Pinpoint the cell where the given text exists, returning its [x, y] midpoint coordinate. 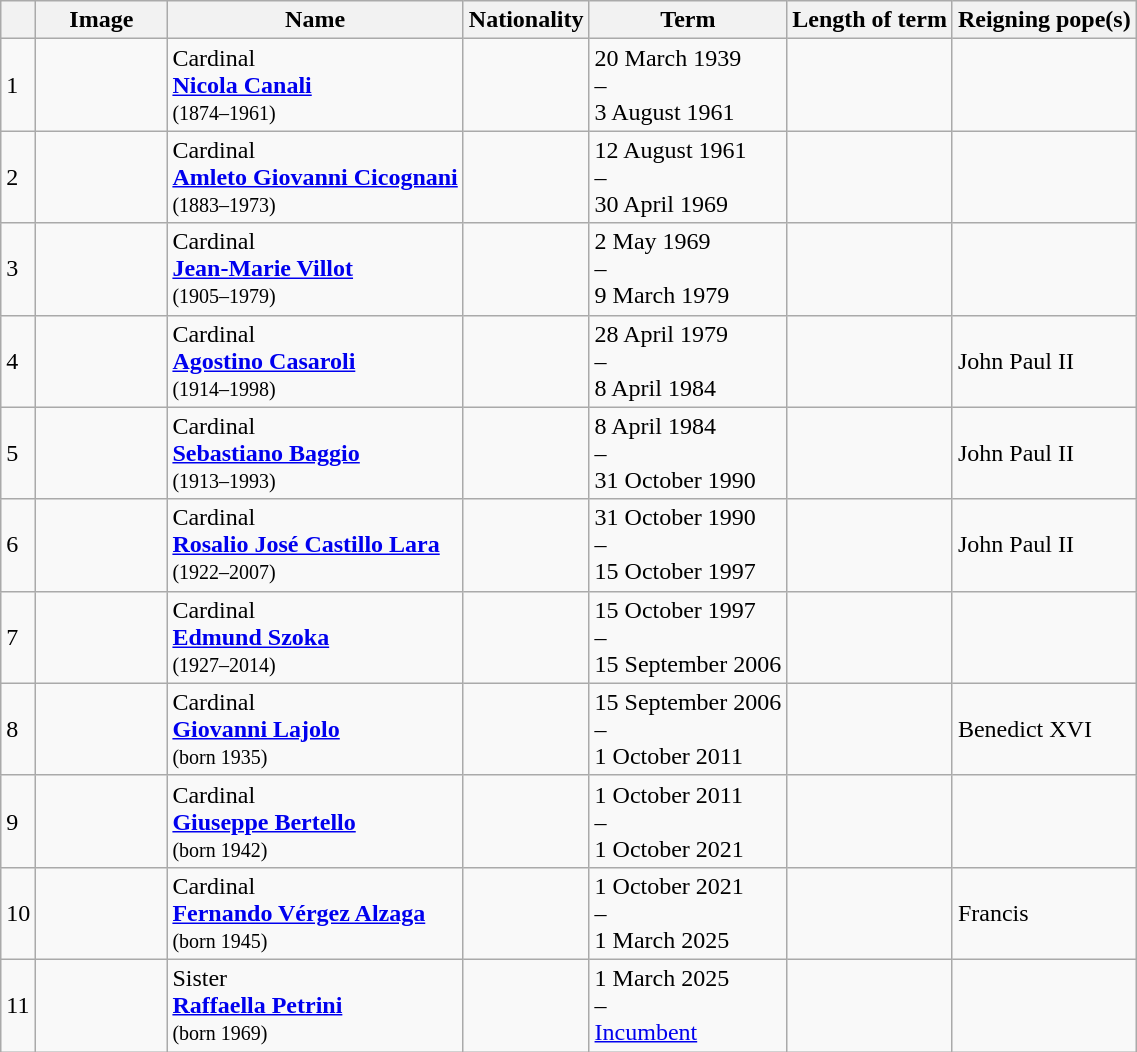
1 October 2011 – 1 October 2021 [688, 821]
SisterRaffaella Petrini(born 1969) [315, 1005]
12 August 1961 – 30 April 1969 [688, 177]
CardinalSebastiano Baggio(1913–1993) [315, 453]
1 [18, 85]
10 [18, 913]
9 [18, 821]
6 [18, 545]
11 [18, 1005]
15 October 1997 – 15 September 2006 [688, 637]
Nationality [526, 20]
28 April 1979 – 8 April 1984 [688, 361]
CardinalGiuseppe Bertello(born 1942) [315, 821]
2 [18, 177]
2 May 1969 – 9 March 1979 [688, 269]
8 April 1984 – 31 October 1990 [688, 453]
4 [18, 361]
5 [18, 453]
7 [18, 637]
1 October 2021 – 1 March 2025 [688, 913]
CardinalAmleto Giovanni Cicognani(1883–1973) [315, 177]
CardinalJean-Marie Villot(1905–1979) [315, 269]
CardinalGiovanni Lajolo(born 1935) [315, 729]
CardinalEdmund Szoka(1927–2014) [315, 637]
CardinalFernando Vérgez Alzaga(born 1945) [315, 913]
Benedict XVI [1044, 729]
8 [18, 729]
20 March 1939 – 3 August 1961 [688, 85]
15 September 2006 – 1 October 2011 [688, 729]
Term [688, 20]
Image [102, 20]
Name [315, 20]
CardinalRosalio José Castillo Lara(1922–2007) [315, 545]
31 October 1990 – 15 October 1997 [688, 545]
CardinalAgostino Casaroli(1914–1998) [315, 361]
Reigning pope(s) [1044, 20]
3 [18, 269]
Francis [1044, 913]
CardinalNicola Canali(1874–1961) [315, 85]
Length of term [870, 20]
1 March 2025 – Incumbent [688, 1005]
